From the cell containing the given text, extract its center point as (x, y) coordinate. 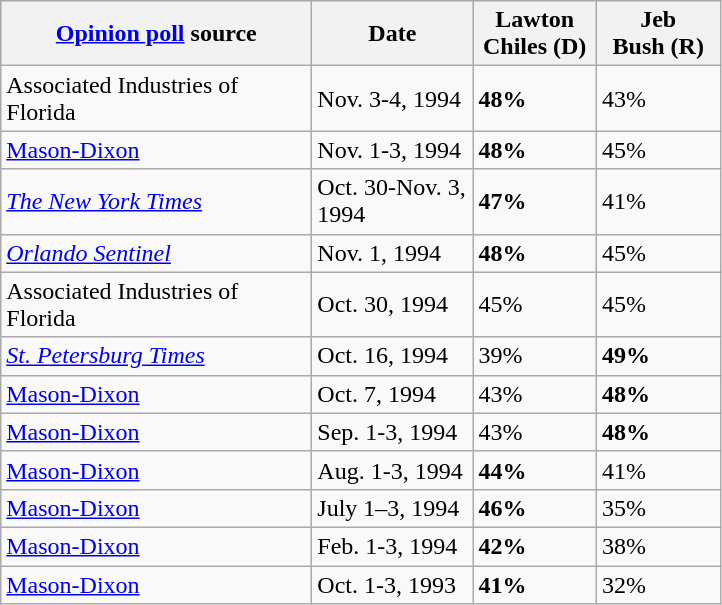
Oct. 30, 1994 (392, 304)
42% (535, 546)
49% (658, 356)
Nov. 1-3, 1994 (392, 150)
Oct. 16, 1994 (392, 356)
Aug. 1-3, 1994 (392, 470)
The New York Times (156, 202)
Oct. 30-Nov. 3, 1994 (392, 202)
44% (535, 470)
32% (658, 585)
Nov. 3-4, 1994 (392, 98)
July 1–3, 1994 (392, 508)
Sep. 1-3, 1994 (392, 432)
Orlando Sentinel (156, 253)
46% (535, 508)
Feb. 1-3, 1994 (392, 546)
47% (535, 202)
LawtonChiles (D) (535, 34)
JebBush (R) (658, 34)
Oct. 1-3, 1993 (392, 585)
35% (658, 508)
St. Petersburg Times (156, 356)
Opinion poll source (156, 34)
39% (535, 356)
Nov. 1, 1994 (392, 253)
Oct. 7, 1994 (392, 394)
Date (392, 34)
38% (658, 546)
